Locate the cell with the specified text and output its (X, Y) center coordinate. 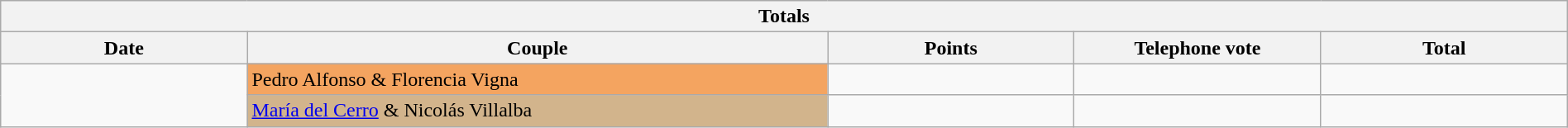
Telephone vote (1198, 48)
María del Cerro & Nicolás Villalba (538, 111)
Pedro Alfonso & Florencia Vigna (538, 79)
Couple (538, 48)
Points (951, 48)
Total (1444, 48)
Totals (784, 17)
Date (124, 48)
